Determine the (X, Y) coordinate at the center of the cell enclosing the given text.  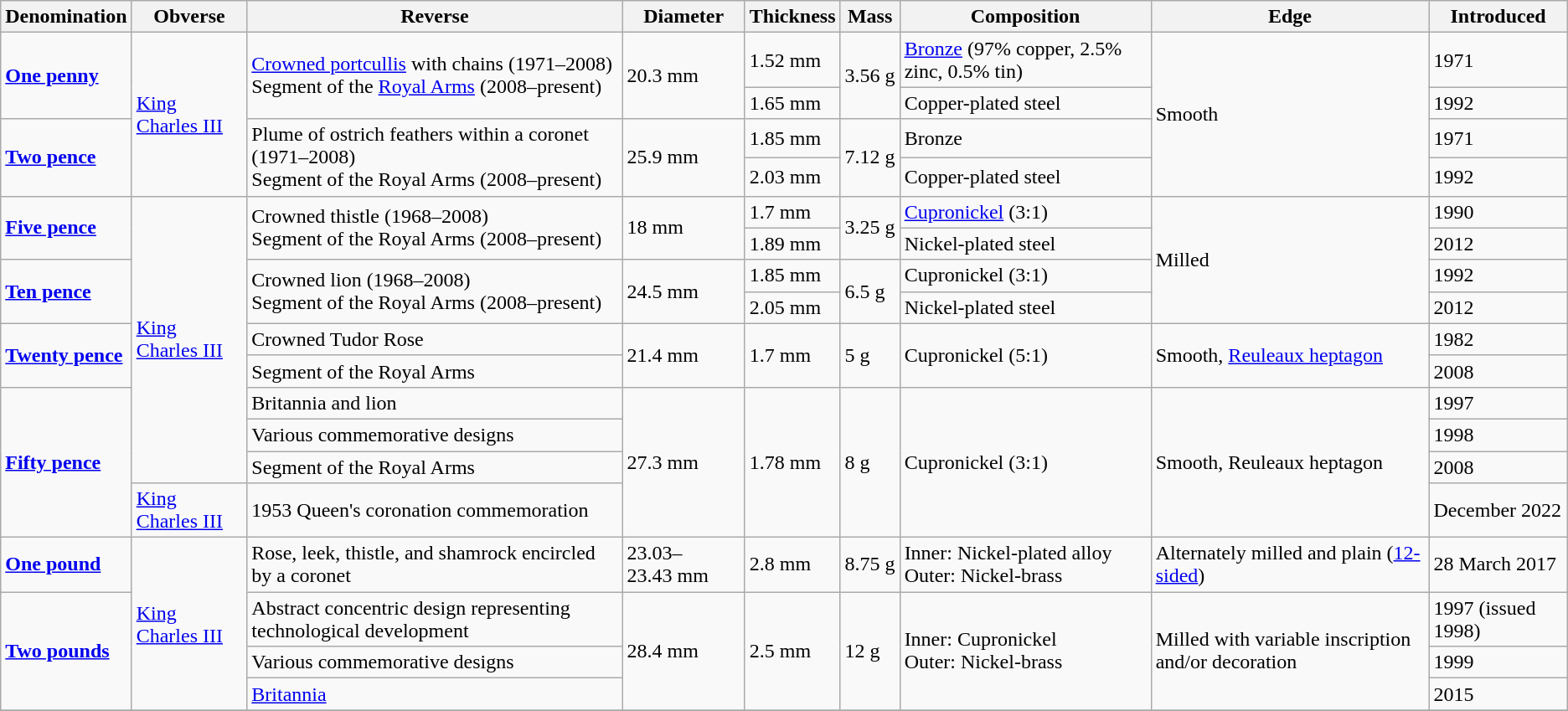
Rose, leek, thistle, and shamrock encircled by a coronet (435, 564)
Five pence (66, 228)
Crowned thistle (1968–2008)Segment of the Royal Arms (2008–present) (435, 228)
Crowned Tudor Rose (435, 339)
Edge (1290, 17)
20.3 mm (683, 75)
One pound (66, 564)
Plume of ostrich feathers within a coronet (1971–2008)Segment of the Royal Arms (2008–present) (435, 157)
Inner: CupronickelOuter: Nickel-brass (1025, 652)
Inner: Nickel-plated alloyOuter: Nickel-brass (1025, 564)
1953 Queen's coronation commemoration (435, 511)
Milled with variable inscription and/or decoration (1290, 652)
Denomination (66, 17)
1990 (1498, 212)
Diameter (683, 17)
3.56 g (869, 75)
Reverse (435, 17)
2.05 mm (792, 307)
1982 (1498, 339)
Two pounds (66, 652)
Ten pence (66, 291)
Obverse (189, 17)
Crowned lion (1968–2008)Segment of the Royal Arms (2008–present) (435, 291)
2015 (1498, 694)
Smooth (1290, 114)
2.03 mm (792, 177)
8.75 g (869, 564)
Bronze (97% copper, 2.5% zinc, 0.5% tin) (1025, 60)
One penny (66, 75)
2.8 mm (792, 564)
Cupronickel (5:1) (1025, 355)
Abstract concentric design representing technological development (435, 620)
3.25 g (869, 228)
1998 (1498, 435)
8 g (869, 462)
Thickness (792, 17)
24.5 mm (683, 291)
Twenty pence (66, 355)
Bronze (1025, 138)
18 mm (683, 228)
1997 (issued 1998) (1498, 620)
1999 (1498, 662)
6.5 g (869, 291)
1.65 mm (792, 103)
December 2022 (1498, 511)
1.78 mm (792, 462)
Milled (1290, 260)
Two pence (66, 157)
Alternately milled and plain (12-sided) (1290, 564)
1997 (1498, 403)
12 g (869, 652)
28.4 mm (683, 652)
1.52 mm (792, 60)
25.9 mm (683, 157)
Britannia and lion (435, 403)
Composition (1025, 17)
7.12 g (869, 157)
Mass (869, 17)
2.5 mm (792, 652)
Crowned portcullis with chains (1971–2008)Segment of the Royal Arms (2008–present) (435, 75)
1.89 mm (792, 244)
Britannia (435, 694)
Introduced (1498, 17)
5 g (869, 355)
28 March 2017 (1498, 564)
23.03–23.43 mm (683, 564)
Fifty pence (66, 462)
27.3 mm (683, 462)
21.4 mm (683, 355)
